From the cell containing the given text, extract its center point as (x, y) coordinate. 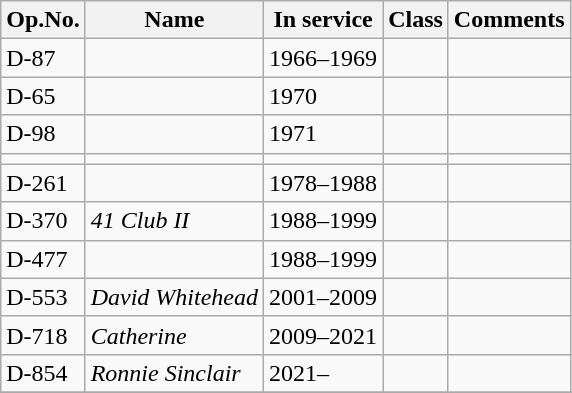
1970 (324, 96)
D-477 (43, 259)
D-98 (43, 134)
Name (174, 20)
D-65 (43, 96)
D-370 (43, 221)
David Whitehead (174, 297)
Ronnie Sinclair (174, 373)
1971 (324, 134)
D-718 (43, 335)
Class (416, 20)
D-553 (43, 297)
In service (324, 20)
Catherine (174, 335)
2009–2021 (324, 335)
2001–2009 (324, 297)
D-854 (43, 373)
41 Club II (174, 221)
Comments (509, 20)
2021– (324, 373)
D-87 (43, 58)
1978–1988 (324, 183)
D-261 (43, 183)
Op.No. (43, 20)
1966–1969 (324, 58)
